Search for the cell housing the specified text and yield its (x, y) center coordinate. 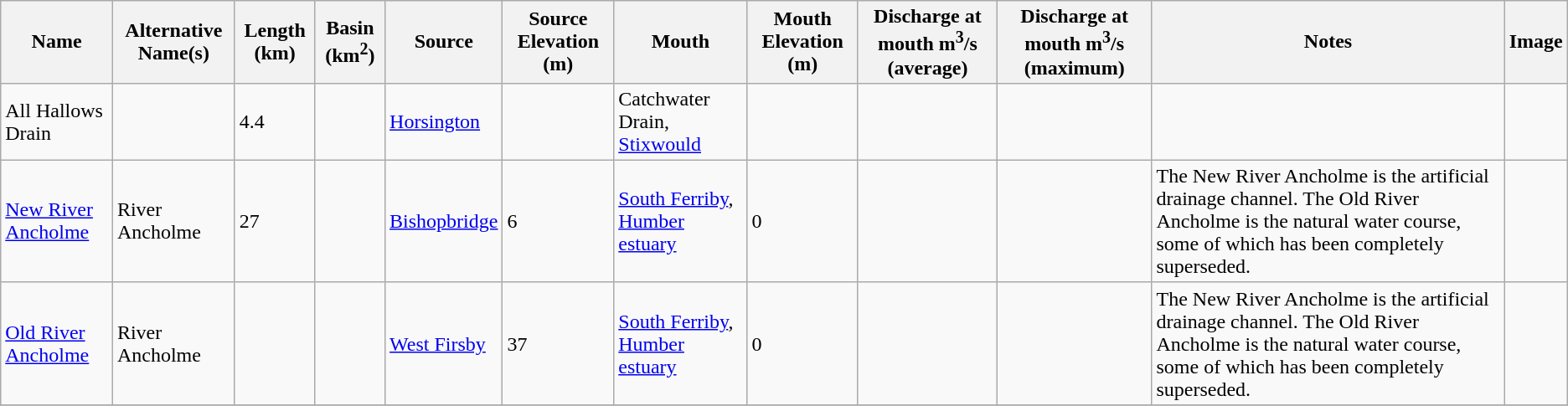
Horsington (444, 121)
Mouth Elevation (m) (802, 42)
Mouth (680, 42)
Notes (1328, 42)
Bishopbridge (444, 221)
6 (558, 221)
Alternative Name(s) (173, 42)
4.4 (275, 121)
Name (57, 42)
All Hallows Drain (57, 121)
Discharge at mouth m3/s (average) (927, 42)
Old River Ancholme (57, 343)
New River Ancholme (57, 221)
Image (1536, 42)
West Firsby (444, 343)
Discharge at mouth m3/s (maximum) (1074, 42)
Source Elevation (m) (558, 42)
Source (444, 42)
27 (275, 221)
Catchwater Drain, Stixwould (680, 121)
Basin (km2) (350, 42)
37 (558, 343)
Length (km) (275, 42)
